Search for the cell housing the specified text and yield its (x, y) center coordinate. 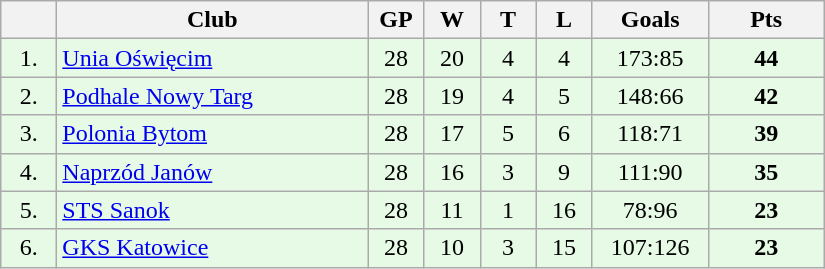
6 (564, 134)
1. (29, 58)
GP (396, 20)
107:126 (650, 248)
5. (29, 210)
W (452, 20)
T (508, 20)
1 (508, 210)
17 (452, 134)
11 (452, 210)
148:66 (650, 96)
111:90 (650, 172)
19 (452, 96)
Goals (650, 20)
39 (766, 134)
4. (29, 172)
STS Sanok (212, 210)
GKS Katowice (212, 248)
6. (29, 248)
Polonia Bytom (212, 134)
Pts (766, 20)
78:96 (650, 210)
2. (29, 96)
Podhale Nowy Targ (212, 96)
Unia Oświęcim (212, 58)
173:85 (650, 58)
9 (564, 172)
Club (212, 20)
10 (452, 248)
42 (766, 96)
L (564, 20)
Naprzód Janów (212, 172)
118:71 (650, 134)
20 (452, 58)
35 (766, 172)
15 (564, 248)
3. (29, 134)
44 (766, 58)
